Return the [X, Y] coordinate for the center point of the cell that contains the specified text.  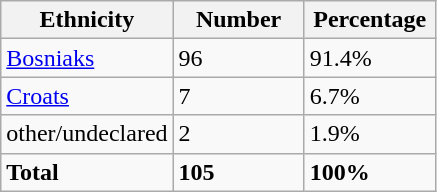
Percentage [370, 20]
other/undeclared [87, 134]
6.7% [370, 96]
105 [238, 172]
100% [370, 172]
Bosniaks [87, 58]
96 [238, 58]
1.9% [370, 134]
Total [87, 172]
Ethnicity [87, 20]
Croats [87, 96]
91.4% [370, 58]
7 [238, 96]
Number [238, 20]
2 [238, 134]
